Extract the [X, Y] coordinate from the center of the cell holding the provided text.  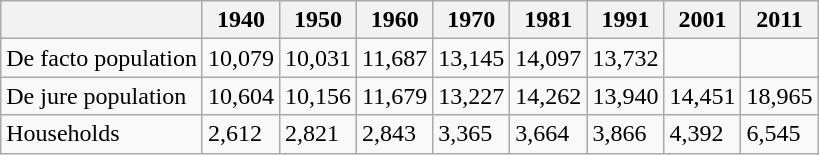
De facto population [102, 58]
4,392 [702, 134]
1970 [472, 20]
2,821 [318, 134]
14,097 [548, 58]
2011 [780, 20]
1960 [395, 20]
14,451 [702, 96]
14,262 [548, 96]
Households [102, 134]
18,965 [780, 96]
11,687 [395, 58]
3,664 [548, 134]
10,604 [240, 96]
3,365 [472, 134]
3,866 [626, 134]
11,679 [395, 96]
13,227 [472, 96]
2,612 [240, 134]
13,732 [626, 58]
2001 [702, 20]
13,145 [472, 58]
10,079 [240, 58]
10,156 [318, 96]
De jure population [102, 96]
10,031 [318, 58]
1991 [626, 20]
6,545 [780, 134]
1981 [548, 20]
1950 [318, 20]
13,940 [626, 96]
1940 [240, 20]
2,843 [395, 134]
